Pinpoint the cell where the given text exists, returning its [X, Y] midpoint coordinate. 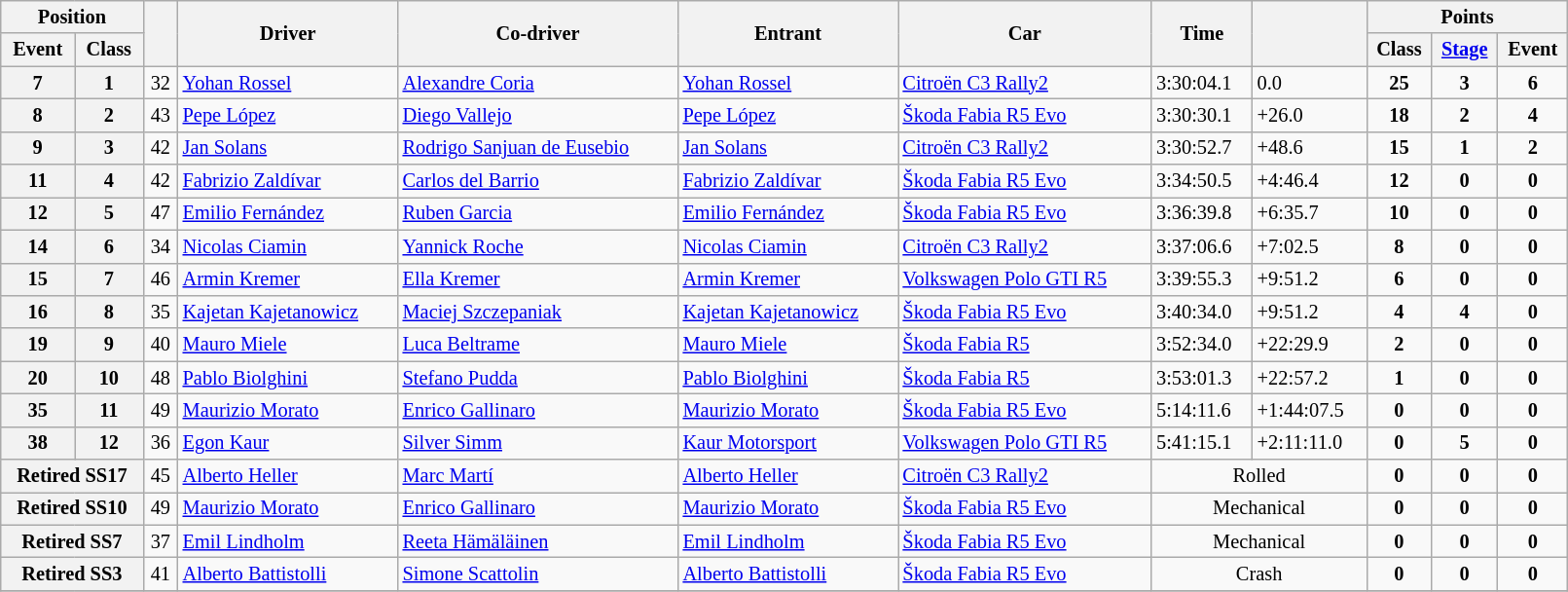
Points [1468, 17]
Maciej Szczepaniak [538, 312]
Egon Kaur [288, 443]
3:37:06.6 [1202, 246]
Retired SS10 [72, 508]
Simone Scattolin [538, 573]
+7:02.5 [1310, 246]
3:53:01.3 [1202, 378]
+4:46.4 [1310, 181]
Retired SS17 [72, 476]
Retired SS7 [72, 541]
20 [38, 378]
Car [1026, 33]
0.0 [1310, 83]
25 [1400, 83]
34 [161, 246]
Position [72, 17]
36 [161, 443]
Carlos del Barrio [538, 181]
40 [161, 345]
47 [161, 213]
Stefano Pudda [538, 378]
46 [161, 279]
Crash [1259, 573]
Time [1202, 33]
+22:29.9 [1310, 345]
3:30:52.7 [1202, 148]
3:52:34.0 [1202, 345]
5:14:11.6 [1202, 410]
3:34:50.5 [1202, 181]
37 [161, 541]
Diego Vallejo [538, 115]
Stage [1465, 50]
41 [161, 573]
Entrant [788, 33]
3:30:04.1 [1202, 83]
Yannick Roche [538, 246]
Rodrigo Sanjuan de Eusebio [538, 148]
Rolled [1259, 476]
Reeta Hämäläinen [538, 541]
38 [38, 443]
Luca Beltrame [538, 345]
+6:35.7 [1310, 213]
Silver Simm [538, 443]
+48.6 [1310, 148]
Ella Kremer [538, 279]
18 [1400, 115]
3:36:39.8 [1202, 213]
+1:44:07.5 [1310, 410]
3:39:55.3 [1202, 279]
+2:11:11.0 [1310, 443]
Driver [288, 33]
+22:57.2 [1310, 378]
43 [161, 115]
32 [161, 83]
Co-driver [538, 33]
19 [38, 345]
16 [38, 312]
5:41:15.1 [1202, 443]
3:40:34.0 [1202, 312]
Kaur Motorsport [788, 443]
Marc Martí [538, 476]
Alexandre Coria [538, 83]
3:30:30.1 [1202, 115]
14 [38, 246]
+26.0 [1310, 115]
Ruben Garcia [538, 213]
48 [161, 378]
Retired SS3 [72, 573]
45 [161, 476]
